Search for the cell housing the specified text and yield its [X, Y] center coordinate. 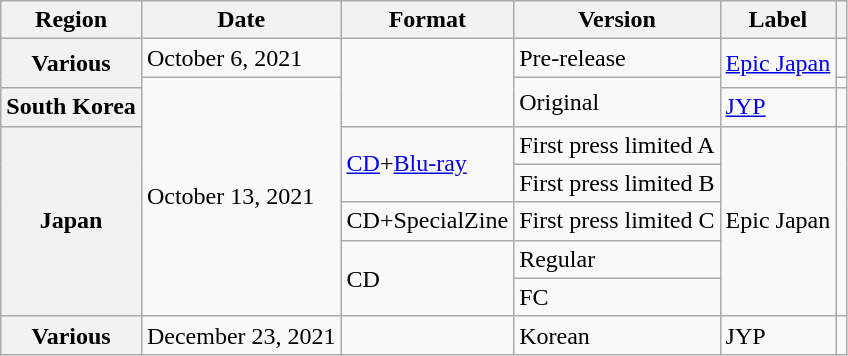
CD [428, 278]
October 13, 2021 [241, 196]
First press limited B [617, 183]
December 23, 2021 [241, 335]
Label [778, 20]
Pre-release [617, 58]
Version [617, 20]
October 6, 2021 [241, 58]
First press limited C [617, 221]
Original [617, 102]
CD+SpecialZine [428, 221]
Japan [72, 221]
Date [241, 20]
South Korea [72, 107]
Regular [617, 259]
CD+Blu-ray [428, 164]
First press limited A [617, 145]
FC [617, 297]
Region [72, 20]
Korean [617, 335]
Format [428, 20]
